Detect which cell encompasses the target text, then output its (x, y) center coordinate. 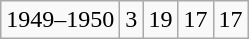
3 (132, 20)
1949–1950 (60, 20)
19 (160, 20)
